For the text-containing cell, return its midpoint in [X, Y] coordinate format. 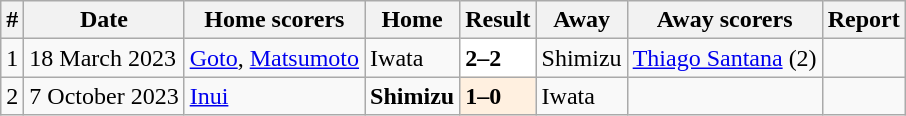
Away scorers [724, 20]
2 [12, 96]
Report [864, 20]
Result [498, 20]
7 October 2023 [104, 96]
18 March 2023 [104, 58]
1–0 [498, 96]
# [12, 20]
Home scorers [274, 20]
2–2 [498, 58]
Thiago Santana (2) [724, 58]
Date [104, 20]
Away [582, 20]
Home [412, 20]
Inui [274, 96]
1 [12, 58]
Goto, Matsumoto [274, 58]
